Return [x, y] of the center of cell containing provided text 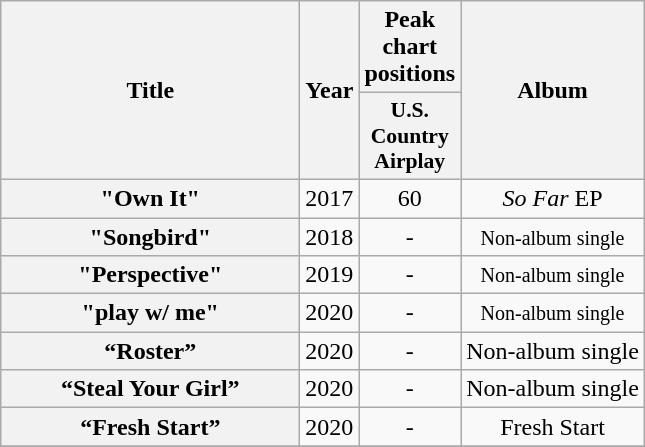
“Fresh Start” [150, 427]
“Steal Your Girl” [150, 389]
"Own It" [150, 198]
Year [330, 90]
So Far EP [553, 198]
2017 [330, 198]
Peak chart positions [410, 47]
2019 [330, 275]
Album [553, 90]
Title [150, 90]
"Perspective" [150, 275]
2018 [330, 237]
60 [410, 198]
"play w/ me" [150, 313]
“Roster” [150, 351]
U.S. Country Airplay [410, 136]
"Songbird" [150, 237]
Fresh Start [553, 427]
